Identify which cell holds the provided text, then report its [X, Y] central coordinate. 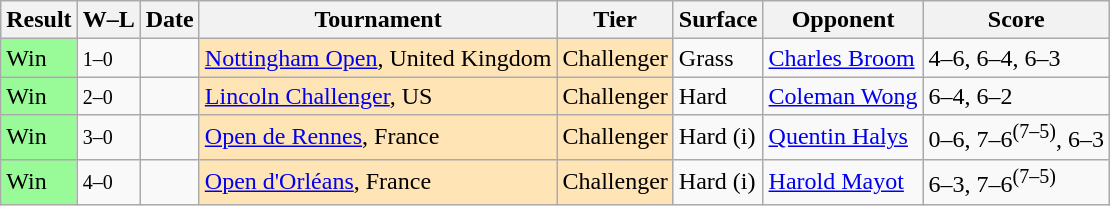
2–0 [108, 96]
Open de Rennes, France [378, 138]
4–6, 6–4, 6–3 [1016, 58]
Surface [718, 20]
Tournament [378, 20]
Nottingham Open, United Kingdom [378, 58]
Result [39, 20]
Score [1016, 20]
Harold Mayot [843, 182]
Open d'Orléans, France [378, 182]
0–6, 7–6(7–5), 6–3 [1016, 138]
Quentin Halys [843, 138]
Coleman Wong [843, 96]
Lincoln Challenger, US [378, 96]
W–L [108, 20]
6–4, 6–2 [1016, 96]
Date [170, 20]
Opponent [843, 20]
1–0 [108, 58]
Charles Broom [843, 58]
Grass [718, 58]
Hard [718, 96]
3–0 [108, 138]
6–3, 7–6(7–5) [1016, 182]
4–0 [108, 182]
Tier [615, 20]
